Return (x, y) of the center of cell containing provided text 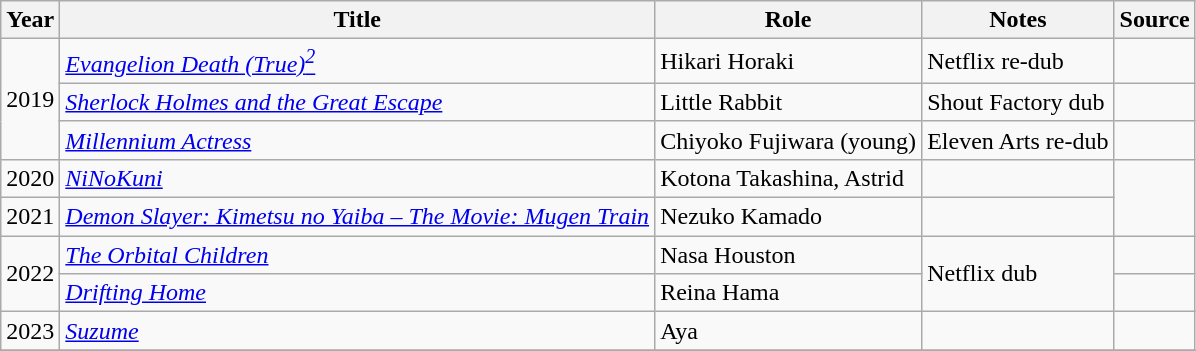
Demon Slayer: Kimetsu no Yaiba – The Movie: Mugen Train (358, 217)
Netflix dub (1018, 274)
Year (30, 20)
Little Rabbit (788, 102)
Netflix re-dub (1018, 62)
The Orbital Children (358, 255)
2022 (30, 274)
Drifting Home (358, 293)
2021 (30, 217)
Kotona Takashina, Astrid (788, 178)
Notes (1018, 20)
2020 (30, 178)
Reina Hama (788, 293)
Source (1154, 20)
NiNoKuni (358, 178)
Evangelion Death (True)2 (358, 62)
Shout Factory dub (1018, 102)
2023 (30, 331)
Hikari Horaki (788, 62)
Nasa Houston (788, 255)
Sherlock Holmes and the Great Escape (358, 102)
Nezuko Kamado (788, 217)
Aya (788, 331)
Title (358, 20)
Suzume (358, 331)
Eleven Arts re-dub (1018, 140)
Chiyoko Fujiwara (young) (788, 140)
2019 (30, 100)
Millennium Actress (358, 140)
Role (788, 20)
